Capture the cell that displays the provided text and extract its (x, y) central coordinate. 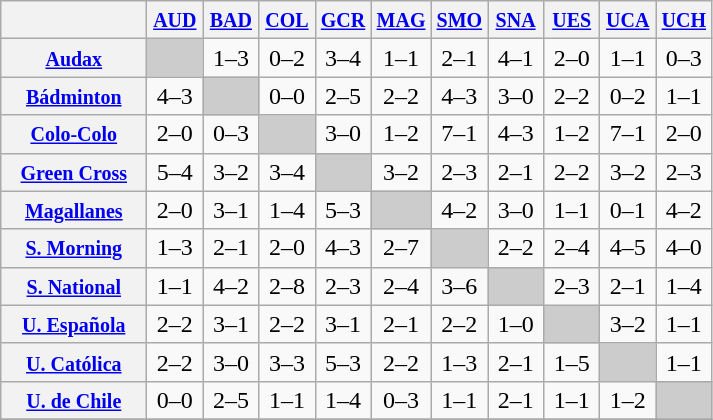
UES (572, 20)
3–6 (460, 286)
COL (287, 20)
Magallanes (74, 210)
BAD (231, 20)
SMO (460, 20)
AUD (175, 20)
U. Católica (74, 362)
3–3 (287, 362)
SNA (516, 20)
5–4 (175, 172)
MAG (401, 20)
0–1 (628, 210)
Audax (74, 58)
1–0 (516, 324)
UCH (684, 20)
4–0 (684, 248)
4–1 (516, 58)
S. National (74, 286)
U. de Chile (74, 400)
Green Cross (74, 172)
Bádminton (74, 96)
UCA (628, 20)
Colo-Colo (74, 134)
4–5 (628, 248)
2–7 (401, 248)
S. Morning (74, 248)
GCR (343, 20)
U. Española (74, 324)
1–5 (572, 362)
2–8 (287, 286)
